Scan for the cell matching the given text and deliver its [x, y] coordinate at center. 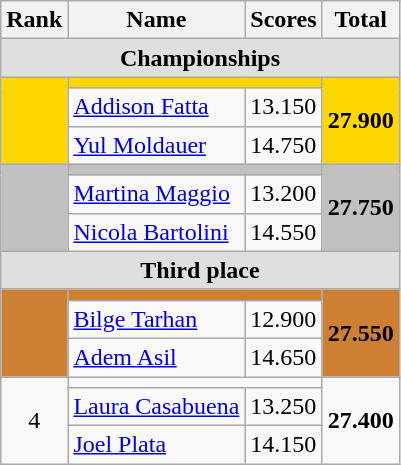
Third place [200, 270]
27.400 [360, 420]
Bilge Tarhan [156, 319]
Joel Plata [156, 445]
13.250 [284, 407]
13.200 [284, 194]
Laura Casabuena [156, 407]
14.550 [284, 232]
27.900 [360, 120]
14.750 [284, 145]
27.550 [360, 332]
Scores [284, 20]
Adem Asil [156, 357]
13.150 [284, 107]
14.650 [284, 357]
14.150 [284, 445]
12.900 [284, 319]
Championships [200, 58]
Addison Fatta [156, 107]
Rank [34, 20]
Yul Moldauer [156, 145]
27.750 [360, 208]
4 [34, 420]
Martina Maggio [156, 194]
Total [360, 20]
Nicola Bartolini [156, 232]
Name [156, 20]
